From the cell containing the given text, extract its center point as (x, y) coordinate. 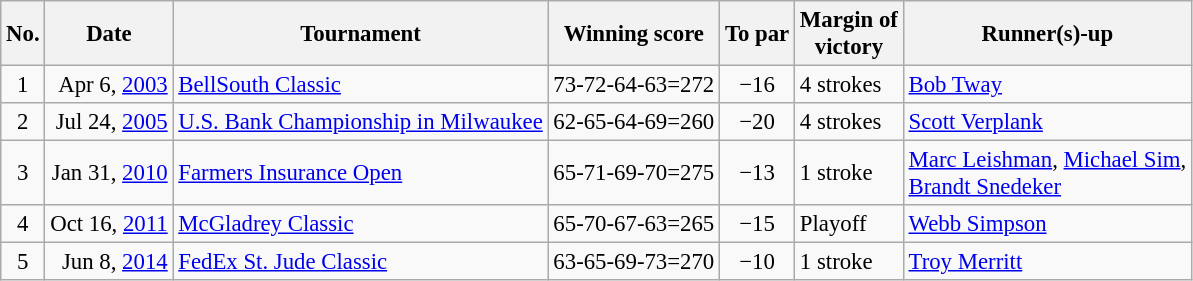
5 (23, 262)
Jan 31, 2010 (109, 174)
−10 (758, 262)
2 (23, 122)
Tournament (360, 34)
63-65-69-73=270 (634, 262)
Runner(s)-up (1047, 34)
Jul 24, 2005 (109, 122)
Apr 6, 2003 (109, 85)
Playoff (850, 224)
Bob Tway (1047, 85)
Margin ofvictory (850, 34)
No. (23, 34)
Oct 16, 2011 (109, 224)
Marc Leishman, Michael Sim, Brandt Snedeker (1047, 174)
−13 (758, 174)
Scott Verplank (1047, 122)
65-71-69-70=275 (634, 174)
BellSouth Classic (360, 85)
1 (23, 85)
To par (758, 34)
Troy Merritt (1047, 262)
4 (23, 224)
65-70-67-63=265 (634, 224)
−20 (758, 122)
Jun 8, 2014 (109, 262)
−15 (758, 224)
U.S. Bank Championship in Milwaukee (360, 122)
62-65-64-69=260 (634, 122)
73-72-64-63=272 (634, 85)
3 (23, 174)
FedEx St. Jude Classic (360, 262)
Winning score (634, 34)
Farmers Insurance Open (360, 174)
−16 (758, 85)
Webb Simpson (1047, 224)
McGladrey Classic (360, 224)
Date (109, 34)
